Extract the [X, Y] coordinate from the center of the cell holding the provided text.  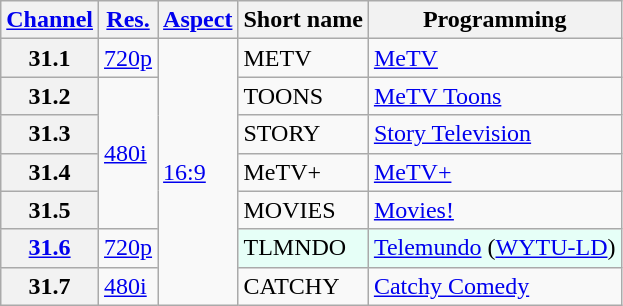
Aspect [198, 20]
Movies! [494, 210]
16:9 [198, 172]
MeTV Toons [494, 96]
TLMNDO [303, 248]
STORY [303, 134]
METV [303, 58]
Programming [494, 20]
Res. [128, 20]
MOVIES [303, 210]
31.2 [50, 96]
31.3 [50, 134]
Catchy Comedy [494, 286]
31.1 [50, 58]
31.5 [50, 210]
MeTV [494, 58]
TOONS [303, 96]
Telemundo (WYTU-LD) [494, 248]
Short name [303, 20]
31.6 [50, 248]
Channel [50, 20]
CATCHY [303, 286]
31.4 [50, 172]
Story Television [494, 134]
31.7 [50, 286]
